Detect which cell encompasses the target text, then output its [X, Y] center coordinate. 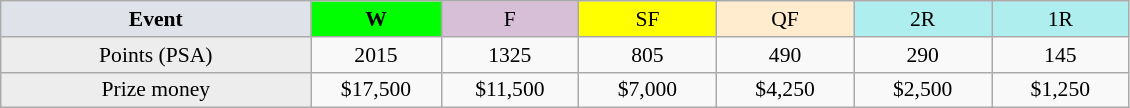
290 [923, 55]
$4,250 [785, 90]
805 [648, 55]
$11,500 [510, 90]
$2,500 [923, 90]
2R [923, 19]
1325 [510, 55]
145 [1061, 55]
Prize money [156, 90]
Event [156, 19]
SF [648, 19]
F [510, 19]
490 [785, 55]
2015 [376, 55]
QF [785, 19]
$1,250 [1061, 90]
$17,500 [376, 90]
Points (PSA) [156, 55]
$7,000 [648, 90]
1R [1061, 19]
W [376, 19]
